Output the [x, y] coordinate of the center of the cell containing the given text.  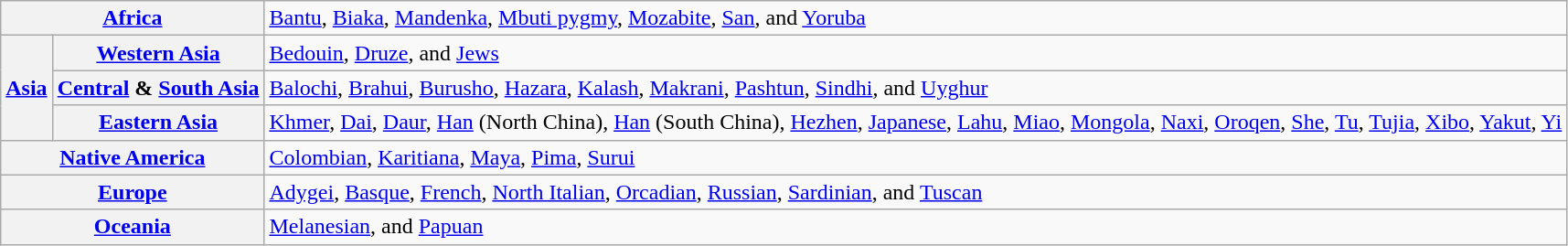
Asia [27, 88]
Melanesian, and Papuan [916, 227]
Western Asia [158, 53]
Adygei, Basque, French, North Italian, Orcadian, Russian, Sardinian, and Tuscan [916, 192]
Khmer, Dai, Daur, Han (North China), Han (South China), Hezhen, Japanese, Lahu, Miao, Mongola, Naxi, Oroqen, She, Tu, Tujia, Xibo, Yakut, Yi [916, 123]
Oceania [133, 227]
Africa [133, 18]
Central & South Asia [158, 88]
Bantu, Biaka, Mandenka, Mbuti pygmy, Mozabite, San, and Yoruba [916, 18]
Eastern Asia [158, 123]
Native America [133, 157]
Colombian, Karitiana, Maya, Pima, Surui [916, 157]
Bedouin, Druze, and Jews [916, 53]
Europe [133, 192]
Balochi, Brahui, Burusho, Hazara, Kalash, Makrani, Pashtun, Sindhi, and Uyghur [916, 88]
